Find where the given text appears and provide that cell's center as (X, Y) coordinate. 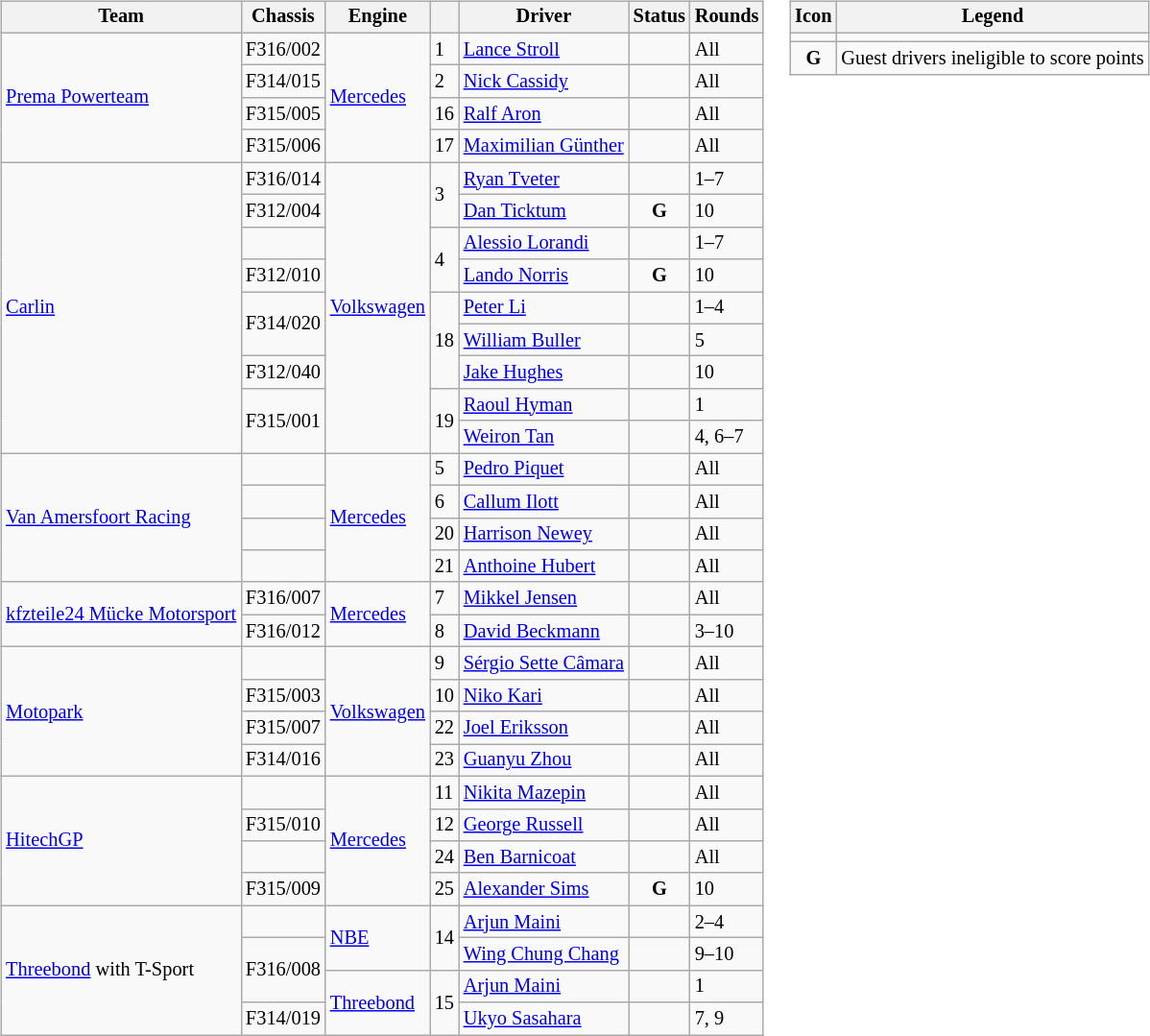
F316/007 (283, 598)
1–4 (728, 308)
22 (444, 728)
Lance Stroll (543, 49)
Niko Kari (543, 695)
William Buller (543, 340)
4, 6–7 (728, 437)
15 (444, 1002)
F315/003 (283, 695)
Icon (813, 17)
7, 9 (728, 1019)
F315/005 (283, 114)
Legend (993, 17)
F316/008 (283, 970)
25 (444, 889)
4 (444, 259)
Jake Hughes (543, 373)
F314/020 (283, 325)
21 (444, 566)
Peter Li (543, 308)
Driver (543, 17)
Dan Ticktum (543, 211)
9–10 (728, 954)
F314/016 (283, 760)
17 (444, 146)
Anthoine Hubert (543, 566)
Harrison Newey (543, 534)
Van Amersfoort Racing (121, 518)
Guanyu Zhou (543, 760)
12 (444, 825)
HitechGP (121, 841)
Sérgio Sette Câmara (543, 663)
7 (444, 598)
19 (444, 421)
Joel Eriksson (543, 728)
2–4 (728, 922)
Ben Barnicoat (543, 857)
18 (444, 340)
F316/002 (283, 49)
Team (121, 17)
F314/015 (283, 82)
Nikita Mazepin (543, 792)
F315/009 (283, 889)
Weiron Tan (543, 437)
F316/012 (283, 631)
16 (444, 114)
Threebond with T-Sport (121, 970)
Alexander Sims (543, 889)
F312/004 (283, 211)
Rounds (728, 17)
3–10 (728, 631)
2 (444, 82)
George Russell (543, 825)
20 (444, 534)
Ralf Aron (543, 114)
9 (444, 663)
Threebond (378, 1002)
Ryan Tveter (543, 179)
Chassis (283, 17)
Status (659, 17)
Prema Powerteam (121, 98)
F316/014 (283, 179)
Raoul Hyman (543, 405)
F315/010 (283, 825)
Wing Chung Chang (543, 954)
Guest drivers ineligible to score points (993, 59)
Nick Cassidy (543, 82)
F314/019 (283, 1019)
Maximilian Günther (543, 146)
23 (444, 760)
Ukyo Sasahara (543, 1019)
14 (444, 937)
3 (444, 194)
Mikkel Jensen (543, 598)
NBE (378, 937)
11 (444, 792)
kfzteile24 Mücke Motorsport (121, 614)
8 (444, 631)
F315/001 (283, 421)
Motopark (121, 712)
F315/007 (283, 728)
Lando Norris (543, 276)
24 (444, 857)
F315/006 (283, 146)
Pedro Piquet (543, 470)
Engine (378, 17)
F312/010 (283, 276)
F312/040 (283, 373)
David Beckmann (543, 631)
Alessio Lorandi (543, 243)
Callum Ilott (543, 501)
Carlin (121, 307)
6 (444, 501)
